Return the (x, y) coordinate for the center point of the cell that contains the specified text.  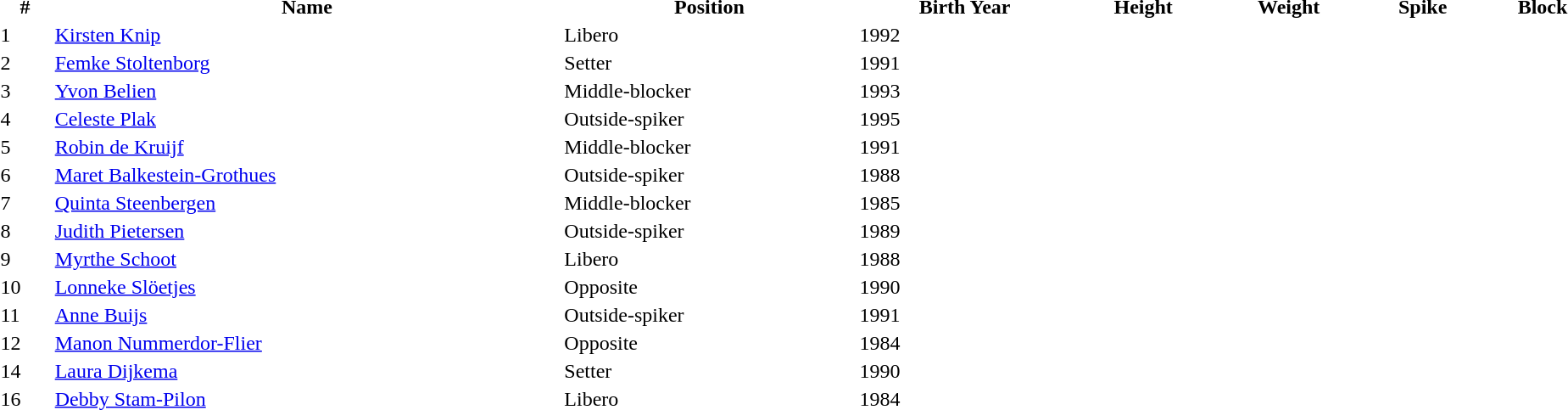
Kirsten Knip (307, 35)
1984 (965, 343)
Quinta Steenbergen (307, 203)
Maret Balkestein-Grothues (307, 175)
Myrthe Schoot (307, 259)
Laura Dijkema (307, 371)
Celeste Plak (307, 119)
Judith Pietersen (307, 231)
Yvon Belien (307, 91)
Robin de Kruijf (307, 147)
1985 (965, 203)
1989 (965, 231)
Lonneke Slöetjes (307, 287)
Femke Stoltenborg (307, 63)
1992 (965, 35)
Manon Nummerdor-Flier (307, 343)
1993 (965, 91)
1995 (965, 119)
Anne Buijs (307, 315)
